Return (x, y) of the center of cell containing provided text 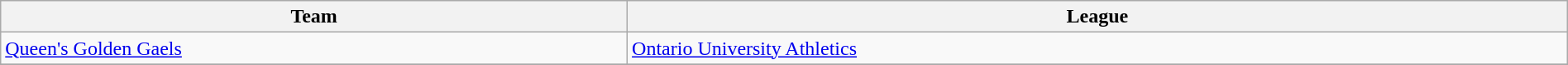
Team (314, 17)
Ontario University Athletics (1098, 48)
League (1098, 17)
Queen's Golden Gaels (314, 48)
